For the text-containing cell, return its midpoint in [x, y] coordinate format. 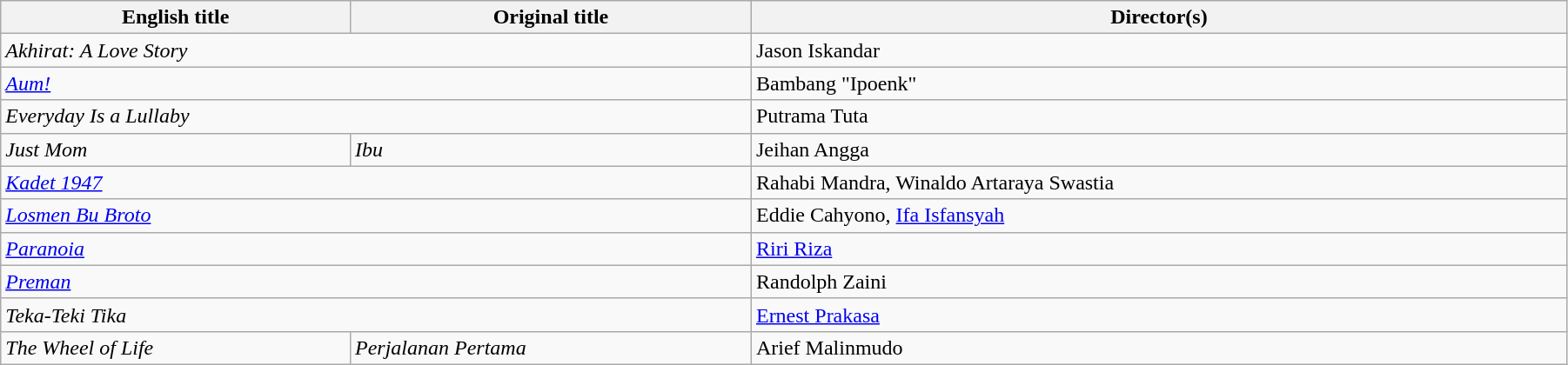
Losmen Bu Broto [376, 216]
Jeihan Angga [1159, 149]
Bambang "Ipoenk" [1159, 83]
Eddie Cahyono, Ifa Isfansyah [1159, 216]
Randolph Zaini [1159, 282]
Perjalanan Pertama [550, 348]
Just Mom [176, 149]
Ernest Prakasa [1159, 315]
Rahabi Mandra, Winaldo Artaraya Swastia [1159, 182]
Ibu [550, 149]
Akhirat: A Love Story [376, 50]
Arief Malinmudo [1159, 348]
Paranoia [376, 249]
Kadet 1947 [376, 182]
Jason Iskandar [1159, 50]
The Wheel of Life [176, 348]
Putrama Tuta [1159, 116]
Original title [550, 17]
Aum! [376, 83]
Riri Riza [1159, 249]
English title [176, 17]
Director(s) [1159, 17]
Preman [376, 282]
Everyday Is a Lullaby [376, 116]
Teka-Teki Tika [376, 315]
